Find where the given text appears and provide that cell's center as (X, Y) coordinate. 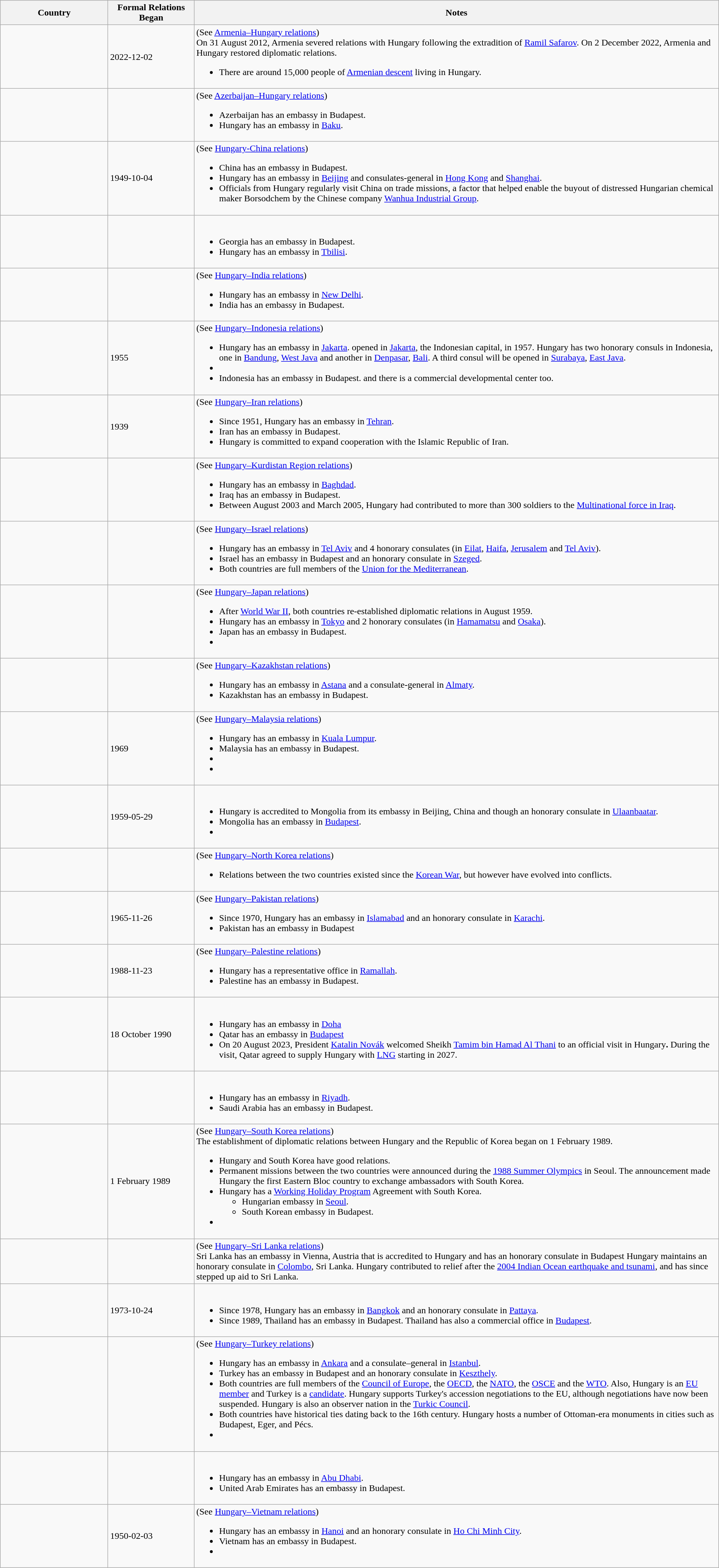
2022-12-02 (151, 57)
1939 (151, 426)
Georgia has an embassy in Budapest.Hungary has an embassy in Tbilisi. (457, 241)
(See Hungary–Kazakhstan relations)Hungary has an embassy in Astana and a consulate-general in Almaty.Kazakhstan has an embassy in Budapest. (457, 685)
Country (54, 13)
(See Hungary–Vietnam relations)Hungary has an embassy in Hanoi and an honorary consulate in Ho Chi Minh City.Vietnam has an embassy in Budapest. (457, 1536)
(See Hungary–North Korea relations)Relations between the two countries existed since the Korean War, but however have evolved into conflicts. (457, 870)
(See Azerbaijan–Hungary relations)Azerbaijan has an embassy in Budapest.Hungary has an embassy in Baku. (457, 115)
(See Hungary–India relations)Hungary has an embassy in New Delhi.India has an embassy in Budapest. (457, 295)
Notes (457, 13)
18 October 1990 (151, 1034)
1965-11-26 (151, 918)
1949-10-04 (151, 178)
1955 (151, 358)
Hungary has an embassy in Abu Dhabi.United Arab Emirates has an embassy in Budapest. (457, 1478)
Hungary has an embassy in Riyadh.Saudi Arabia has an embassy in Budapest. (457, 1098)
1988-11-23 (151, 971)
(See Hungary–Malaysia relations)Hungary has an embassy in Kuala Lumpur.Malaysia has an embassy in Budapest. (457, 748)
1969 (151, 748)
(See Hungary–Palestine relations)Hungary has a representative office in Ramallah.Palestine has an embassy in Budapest. (457, 971)
1973-10-24 (151, 1310)
1950-02-03 (151, 1536)
Formal Relations Began (151, 13)
1959-05-29 (151, 817)
1 February 1989 (151, 1181)
